Locate the cell with the specified text and output its [X, Y] center coordinate. 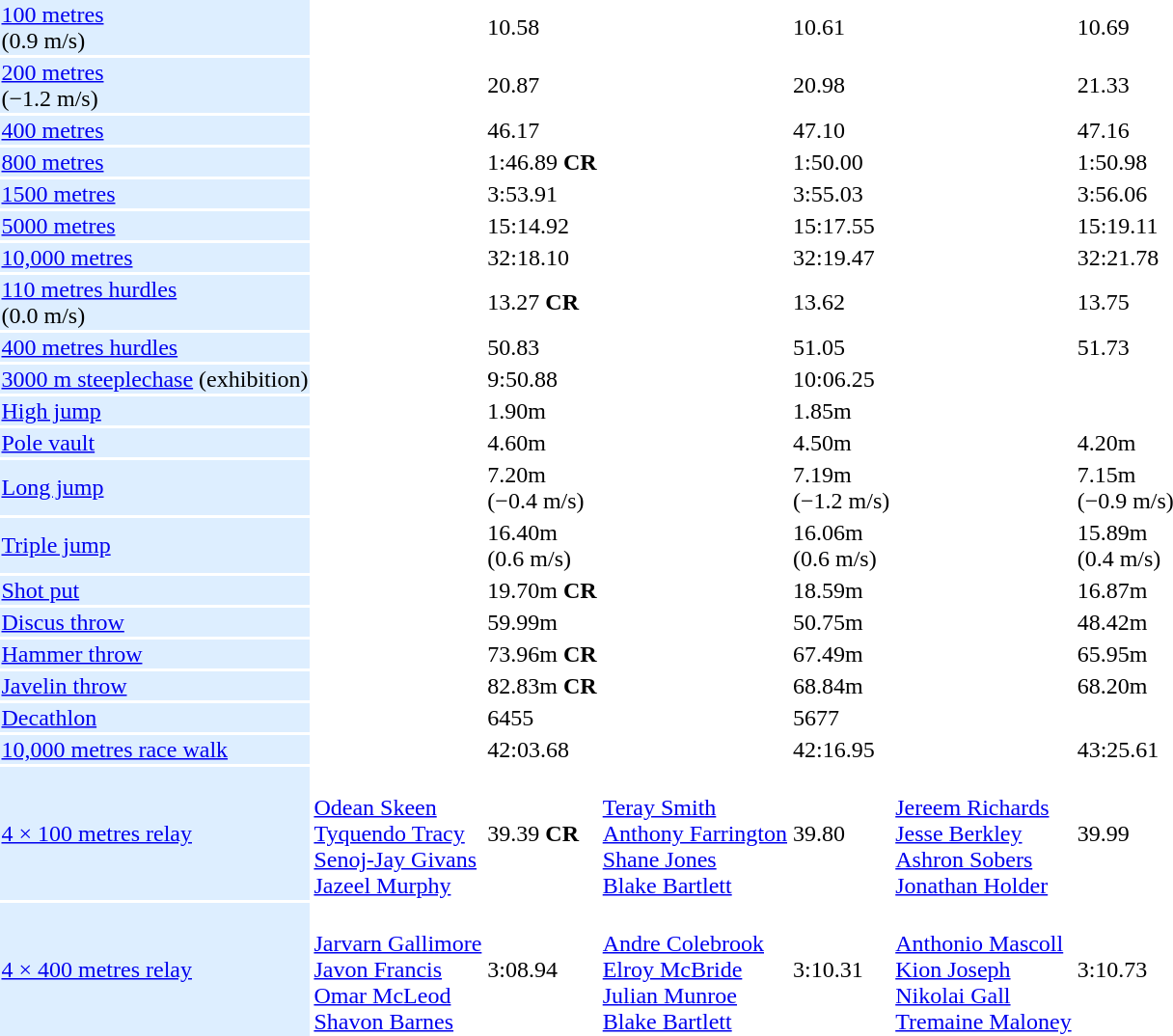
High jump [154, 411]
19.70m CR [542, 590]
68.84m [841, 686]
Teray Smith Anthony Farrington Shane Jones Blake Bartlett [695, 833]
3000 m steeplechase (exhibition) [154, 379]
1:50.00 [841, 162]
4 × 100 metres relay [154, 833]
Odean Skeen Tyquendo Tracy Senoj-Jay Givans Jazeel Murphy [397, 833]
Long jump [154, 488]
20.98 [841, 85]
3:55.03 [841, 194]
16.06m (0.6 m/s) [841, 546]
13.27 CR [542, 303]
Jarvarn Gallimore Javon Francis Omar McLeod Shavon Barnes [397, 969]
10,000 metres [154, 258]
400 metres [154, 130]
6455 [542, 718]
Jereem Richards Jesse Berkley Ashron Sobers Jonathan Holder [984, 833]
5000 metres [154, 226]
3:08.94 [542, 969]
3:53.91 [542, 194]
400 metres hurdles [154, 347]
39.39 CR [542, 833]
50.83 [542, 347]
10,000 metres race walk [154, 750]
Hammer throw [154, 654]
4.50m [841, 443]
18.59m [841, 590]
200 metres (−1.2 m/s) [154, 85]
10:06.25 [841, 379]
42:03.68 [542, 750]
110 metres hurdles (0.0 m/s) [154, 303]
1.90m [542, 411]
73.96m CR [542, 654]
51.05 [841, 347]
800 metres [154, 162]
Shot put [154, 590]
13.62 [841, 303]
3:10.31 [841, 969]
59.99m [542, 622]
1500 metres [154, 194]
10.58 [542, 27]
1:46.89 CR [542, 162]
Javelin throw [154, 686]
39.80 [841, 833]
10.61 [841, 27]
Decathlon [154, 718]
Discus throw [154, 622]
46.17 [542, 130]
50.75m [841, 622]
Triple jump [154, 546]
32:18.10 [542, 258]
5677 [841, 718]
Andre Colebrook Elroy McBride Julian Munroe Blake Bartlett [695, 969]
32:19.47 [841, 258]
Pole vault [154, 443]
4 × 400 metres relay [154, 969]
82.83m CR [542, 686]
67.49m [841, 654]
Anthonio Mascoll Kion Joseph Nikolai Gall Tremaine Maloney [984, 969]
20.87 [542, 85]
1.85m [841, 411]
100 metres (0.9 m/s) [154, 27]
7.19m (−1.2 m/s) [841, 488]
15:14.92 [542, 226]
4.60m [542, 443]
42:16.95 [841, 750]
16.40m (0.6 m/s) [542, 546]
47.10 [841, 130]
9:50.88 [542, 379]
7.20m (−0.4 m/s) [542, 488]
15:17.55 [841, 226]
